Locate the cell with the specified text and output its [X, Y] center coordinate. 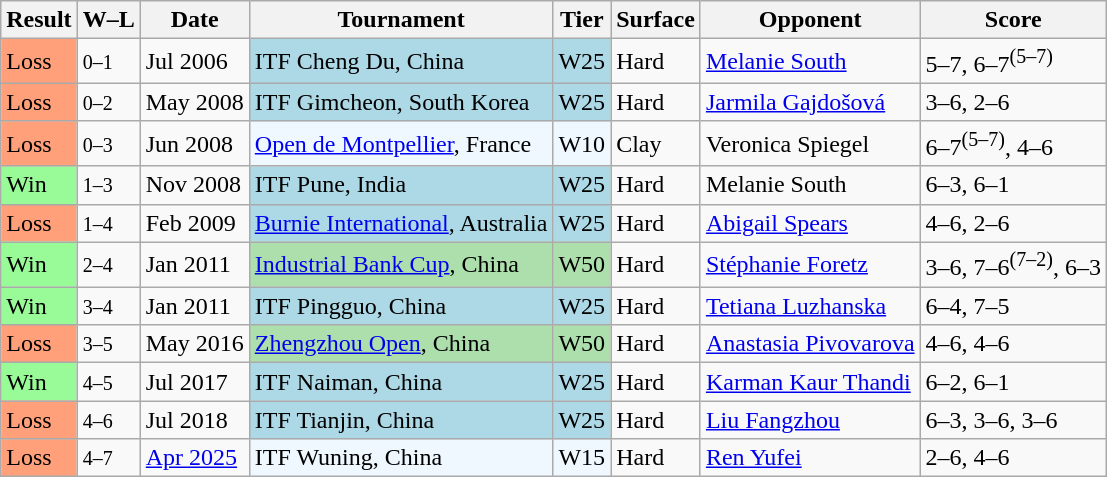
ITF Wuning, China [401, 458]
W–L [108, 20]
Stéphanie Foretz [810, 264]
Tetiana Luzhanska [810, 306]
W15 [582, 458]
6–7(5–7), 4–6 [1013, 144]
ITF Naiman, China [401, 382]
2–6, 4–6 [1013, 458]
Anastasia Pivovarova [810, 344]
May 2008 [194, 102]
ITF Pingguo, China [401, 306]
Industrial Bank Cup, China [401, 264]
Jul 2006 [194, 62]
Tier [582, 20]
4–6, 4–6 [1013, 344]
4–6 [108, 420]
3–6, 7–6(7–2), 6–3 [1013, 264]
6–4, 7–5 [1013, 306]
ITF Cheng Du, China [401, 62]
Burnie International, Australia [401, 223]
Liu Fangzhou [810, 420]
2–4 [108, 264]
0–1 [108, 62]
4–6, 2–6 [1013, 223]
Surface [656, 20]
Score [1013, 20]
Open de Montpellier, France [401, 144]
1–4 [108, 223]
May 2016 [194, 344]
3–4 [108, 306]
Jul 2018 [194, 420]
Ren Yufei [810, 458]
Result [39, 20]
ITF Tianjin, China [401, 420]
Apr 2025 [194, 458]
Abigail Spears [810, 223]
Tournament [401, 20]
0–3 [108, 144]
Nov 2008 [194, 185]
Feb 2009 [194, 223]
Veronica Spiegel [810, 144]
5–7, 6–7(5–7) [1013, 62]
0–2 [108, 102]
3–5 [108, 344]
Jarmila Gajdošová [810, 102]
Clay [656, 144]
4–7 [108, 458]
ITF Gimcheon, South Korea [401, 102]
ITF Pune, India [401, 185]
4–5 [108, 382]
Zhengzhou Open, China [401, 344]
Date [194, 20]
Jul 2017 [194, 382]
Opponent [810, 20]
3–6, 2–6 [1013, 102]
Jun 2008 [194, 144]
6–3, 6–1 [1013, 185]
W10 [582, 144]
6–2, 6–1 [1013, 382]
6–3, 3–6, 3–6 [1013, 420]
1–3 [108, 185]
Karman Kaur Thandi [810, 382]
